Locate the cell with the specified text and output its (x, y) center coordinate. 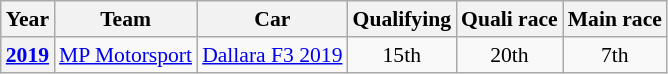
Year (28, 19)
2019 (28, 55)
7th (615, 55)
20th (510, 55)
Qualifying (402, 19)
Main race (615, 19)
Dallara F3 2019 (272, 55)
15th (402, 55)
Team (126, 19)
Car (272, 19)
Quali race (510, 19)
MP Motorsport (126, 55)
